From the cell containing the given text, extract its center point as (x, y) coordinate. 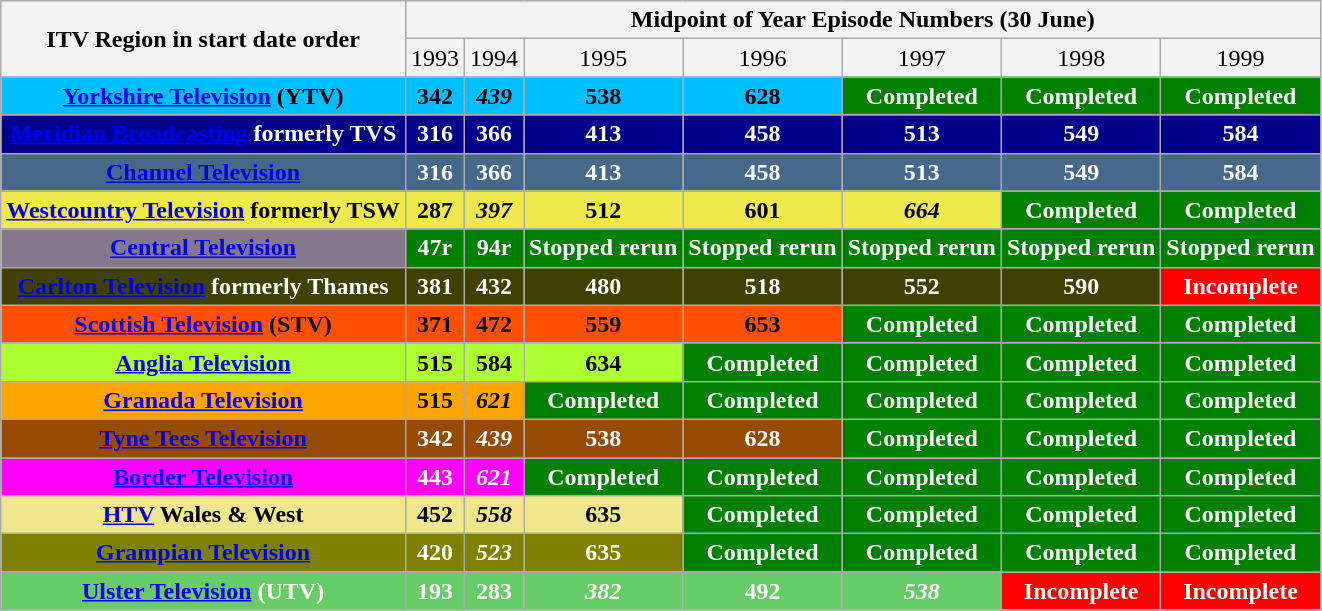
590 (1080, 286)
193 (434, 591)
1998 (1080, 58)
512 (604, 210)
601 (762, 210)
Grampian Television (204, 553)
HTV Wales & West (204, 515)
Meridian Broadcasting formerly TVS (204, 134)
Tyne Tees Television (204, 438)
Midpoint of Year Episode Numbers (30 June) (862, 20)
1996 (762, 58)
1993 (434, 58)
47r (434, 248)
Channel Television (204, 172)
492 (762, 591)
443 (434, 477)
480 (604, 286)
Granada Television (204, 400)
Carlton Television formerly Thames (204, 286)
1994 (494, 58)
287 (434, 210)
653 (762, 324)
420 (434, 553)
397 (494, 210)
Anglia Television (204, 362)
94r (494, 248)
552 (922, 286)
523 (494, 553)
ITV Region in start date order (204, 39)
452 (434, 515)
381 (434, 286)
559 (604, 324)
432 (494, 286)
Border Television (204, 477)
558 (494, 515)
Yorkshire Television (YTV) (204, 96)
Ulster Television (UTV) (204, 591)
371 (434, 324)
382 (604, 591)
Central Television (204, 248)
472 (494, 324)
664 (922, 210)
1997 (922, 58)
518 (762, 286)
1999 (1240, 58)
283 (494, 591)
Scottish Television (STV) (204, 324)
1995 (604, 58)
Westcountry Television formerly TSW (204, 210)
634 (604, 362)
